Return [x, y] of the center of cell containing provided text 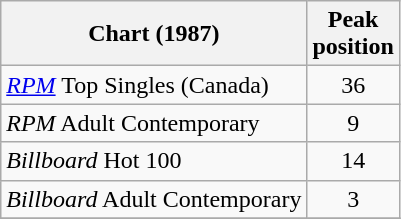
RPM Adult Contemporary [154, 123]
Billboard Hot 100 [154, 161]
36 [353, 85]
Peakposition [353, 34]
3 [353, 199]
Chart (1987) [154, 34]
Billboard Adult Contemporary [154, 199]
14 [353, 161]
9 [353, 123]
RPM Top Singles (Canada) [154, 85]
